Detect which cell encompasses the target text, then output its (X, Y) center coordinate. 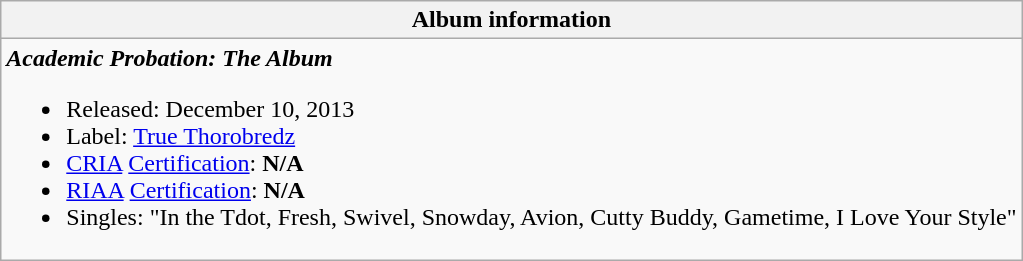
Album information (512, 20)
